Pinpoint the cell where the given text exists, returning its (X, Y) midpoint coordinate. 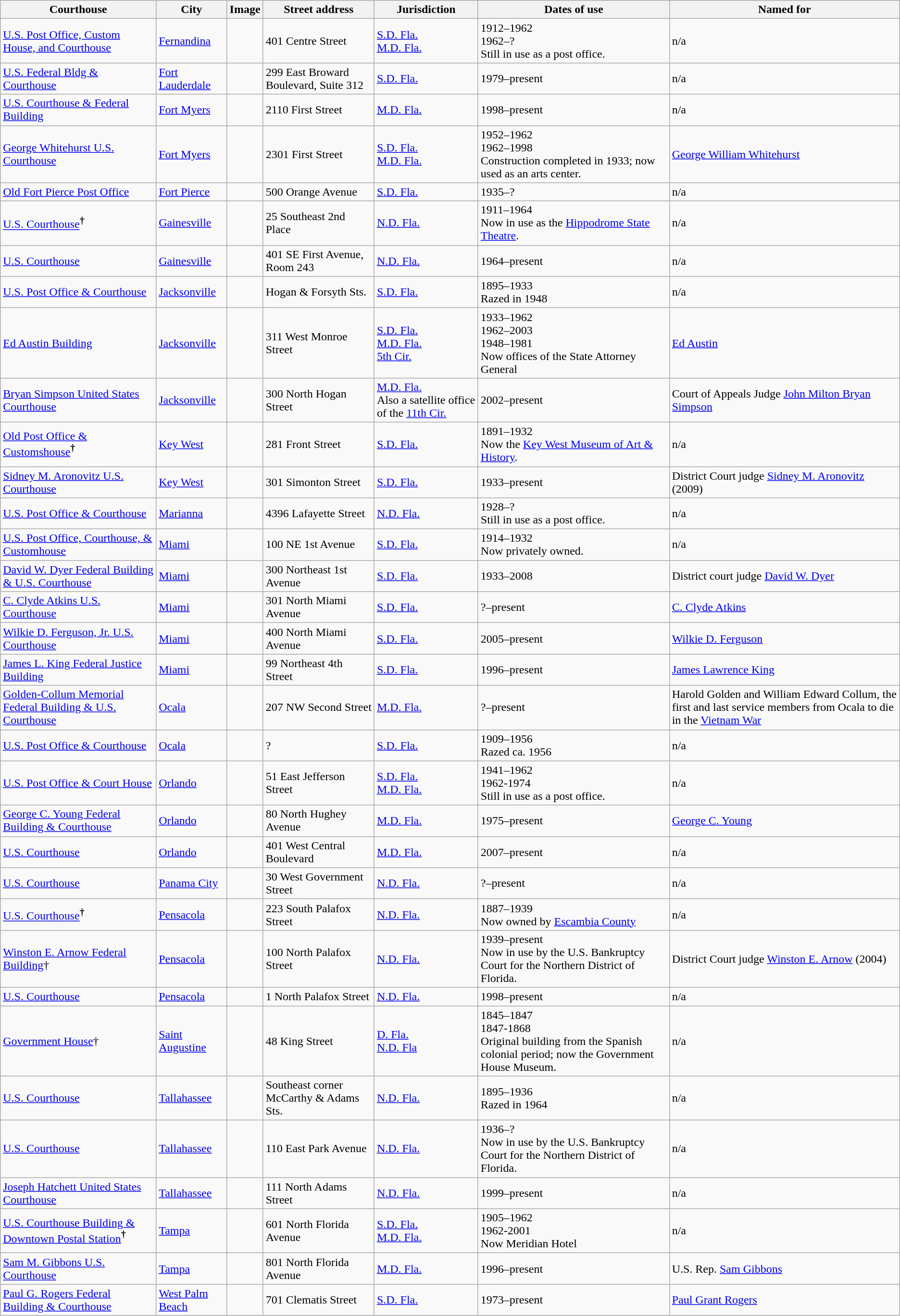
1935–? (574, 192)
1912–19621962–?Still in use as a post office. (574, 41)
1895–1933Razed in 1948 (574, 292)
281 Front Street (318, 444)
100 North Palafox Street (318, 958)
James Lawrence King (785, 670)
401 Centre Street (318, 41)
Ed Austin (785, 343)
25 Southeast 2nd Place (318, 223)
80 North Hughey Avenue (318, 821)
1933–2008 (574, 576)
U.S. Courthouse Building & Downtown Postal Station† (78, 1231)
George William Whitehurst (785, 154)
1911–1964Now in use as the Hippodrome State Theatre. (574, 223)
1973–present (574, 1300)
500 Orange Avenue (318, 192)
1933–present (574, 482)
U.S. Post Office, Custom House, and Courthouse (78, 41)
C. Clyde Atkins (785, 608)
Wilkie D. Ferguson, Jr. U.S. Courthouse (78, 638)
300 Northeast 1st Avenue (318, 576)
Wilkie D. Ferguson (785, 638)
West Palm Beach (191, 1300)
David W. Dyer Federal Building & U.S. Courthouse (78, 576)
Dates of use (574, 10)
James L. King Federal Justice Building (78, 670)
1909–1956Razed ca. 1956 (574, 745)
Named for (785, 10)
48 King Street (318, 1041)
111 North Adams Street (318, 1193)
Panama City (191, 883)
U.S. Federal Bldg & Courthouse (78, 79)
U.S. Post Office, Courthouse, & Customhouse (78, 545)
Courthouse (78, 10)
223 South Palafox Street (318, 914)
1933–19621962–20031948–1981Now offices of the State Attorney General (574, 343)
Image (245, 10)
Ed Austin Building (78, 343)
District court judge David W. Dyer (785, 576)
1964–present (574, 261)
Sam M. Gibbons U.S. Courthouse (78, 1269)
Joseph Hatchett United States Courthouse (78, 1193)
701 Clematis Street (318, 1300)
Winston E. Arnow Federal Building† (78, 958)
Fort Lauderdale (191, 79)
2007–present (574, 852)
311 West Monroe Street (318, 343)
2002–present (574, 400)
1928–?Still in use as a post office. (574, 513)
1 North Palafox Street (318, 996)
207 NW Second Street (318, 708)
Paul G. Rogers Federal Building & Courthouse (78, 1300)
Fort Pierce (191, 192)
110 East Park Avenue (318, 1149)
George C. Young (785, 821)
U.S. Post Office & Court House (78, 783)
300 North Hogan Street (318, 400)
301 Simonton Street (318, 482)
Jurisdiction (426, 10)
City (191, 10)
1975–present (574, 821)
Paul Grant Rogers (785, 1300)
601 North Florida Avenue (318, 1231)
100 NE 1st Avenue (318, 545)
401 SE First Avenue, Room 243 (318, 261)
400 North Miami Avenue (318, 638)
1845–18471847-1868Original building from the Spanish colonial period; now the Government House Museum. (574, 1041)
George C. Young Federal Building & Courthouse (78, 821)
Saint Augustine (191, 1041)
U.S. Rep. Sam Gibbons (785, 1269)
District Court judge Sidney M. Aronovitz (2009) (785, 482)
1936–?Now in use by the U.S. Bankruptcy Court for the Northern District of Florida. (574, 1149)
District Court judge Winston E. Arnow (2004) (785, 958)
2005–present (574, 638)
1952–19621962–1998Construction completed in 1933; now used as an arts center. (574, 154)
301 North Miami Avenue (318, 608)
99 Northeast 4th Street (318, 670)
1914–1932Now privately owned. (574, 545)
Golden-Collum Memorial Federal Building & U.S. Courthouse (78, 708)
M.D. Fla.Also a satellite office of the 11th Cir. (426, 400)
401 West Central Boulevard (318, 852)
U.S. Courthouse & Federal Building (78, 110)
4396 Lafayette Street (318, 513)
Bryan Simpson United States Courthouse (78, 400)
Hogan & Forsyth Sts. (318, 292)
1941–19621962-1974Still in use as a post office. (574, 783)
Old Fort Pierce Post Office (78, 192)
801 North Florida Avenue (318, 1269)
1999–present (574, 1193)
299 East Broward Boulevard, Suite 312 (318, 79)
Southeast corner McCarthy & Adams Sts. (318, 1098)
S.D. Fla.M.D. Fla.5th Cir. (426, 343)
Government House† (78, 1041)
1979–present (574, 79)
? (318, 745)
1891–1932Now the Key West Museum of Art & History. (574, 444)
Fernandina (191, 41)
Sidney M. Aronovitz U.S. Courthouse (78, 482)
Old Post Office & Customshouse† (78, 444)
2301 First Street (318, 154)
1887–1939Now owned by Escambia County (574, 914)
1895–1936Razed in 1964 (574, 1098)
Court of Appeals Judge John Milton Bryan Simpson (785, 400)
30 West Government Street (318, 883)
Harold Golden and William Edward Collum, the first and last service members from Ocala to die in the Vietnam War (785, 708)
1939–presentNow in use by the U.S. Bankruptcy Court for the Northern District of Florida. (574, 958)
George Whitehurst U.S. Courthouse (78, 154)
C. Clyde Atkins U.S. Courthouse (78, 608)
Marianna (191, 513)
2110 First Street (318, 110)
D. Fla.N.D. Fla (426, 1041)
Street address (318, 10)
1905–19621962-2001Now Meridian Hotel (574, 1231)
51 East Jefferson Street (318, 783)
